Detect which cell encompasses the target text, then output its [X, Y] center coordinate. 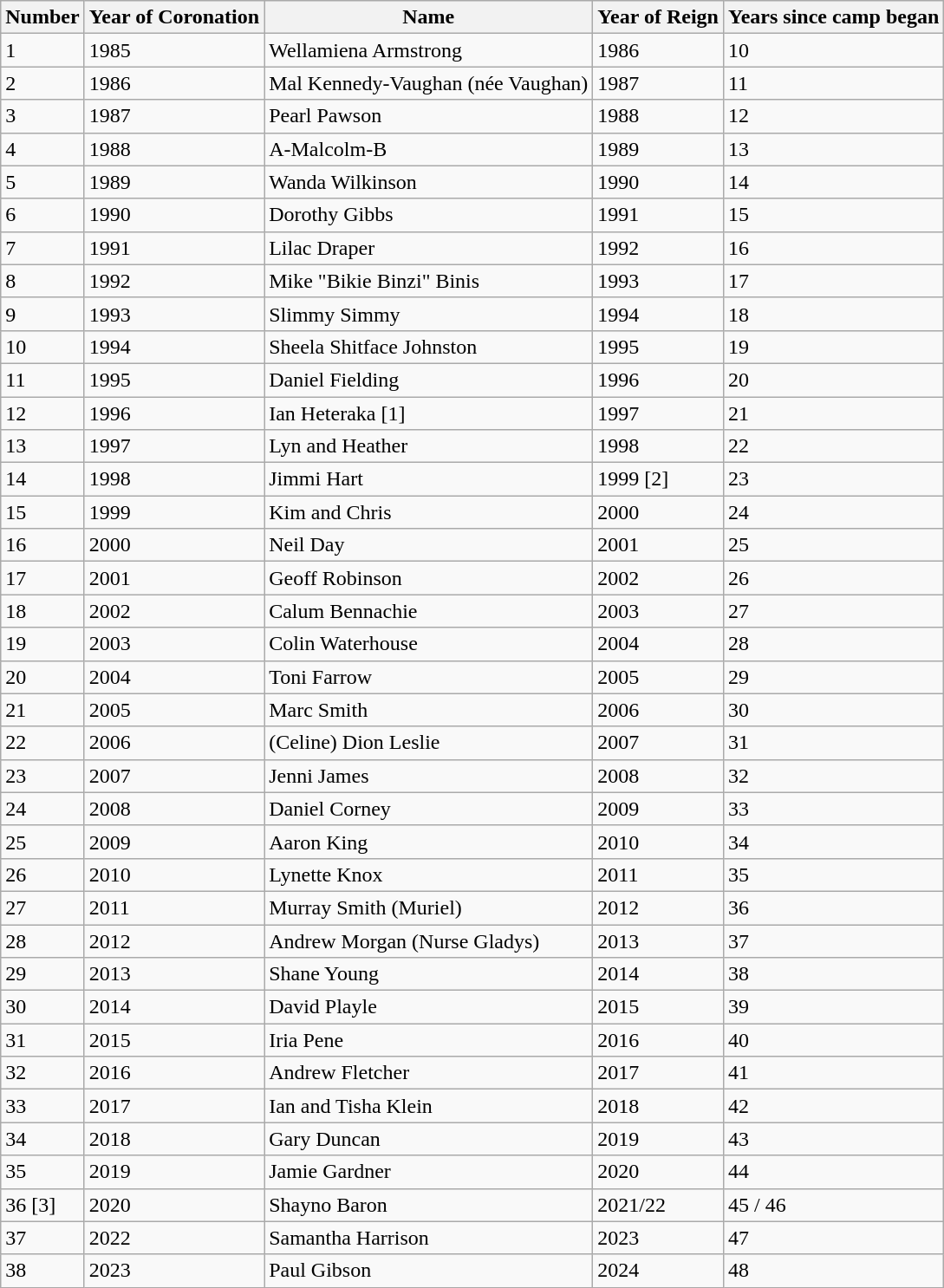
1985 [174, 50]
47 [833, 1238]
2 [42, 83]
43 [833, 1139]
45 / 46 [833, 1205]
Samantha Harrison [428, 1238]
Year of Coronation [174, 17]
Colin Waterhouse [428, 644]
6 [42, 215]
40 [833, 1040]
Dorothy Gibbs [428, 215]
Years since camp began [833, 17]
Andrew Morgan (Nurse Gladys) [428, 940]
42 [833, 1106]
Neil Day [428, 545]
Toni Farrow [428, 677]
4 [42, 149]
Wanda Wilkinson [428, 182]
Jenni James [428, 776]
Mal Kennedy-Vaughan (née Vaughan) [428, 83]
Lynette Knox [428, 875]
9 [42, 314]
Lilac Draper [428, 248]
Iria Pene [428, 1040]
Pearl Pawson [428, 116]
1999 [2] [659, 479]
Number [42, 17]
1999 [174, 512]
39 [833, 1007]
5 [42, 182]
2024 [659, 1271]
36 [833, 907]
Slimmy Simmy [428, 314]
Kim and Chris [428, 512]
Murray Smith (Muriel) [428, 907]
Jimmi Hart [428, 479]
Daniel Fielding [428, 380]
Year of Reign [659, 17]
Shayno Baron [428, 1205]
Paul Gibson [428, 1271]
Ian Heteraka [1] [428, 413]
Sheela Shitface Johnston [428, 347]
Mike "Bikie Binzi" Binis [428, 281]
A-Malcolm-B [428, 149]
Ian and Tisha Klein [428, 1106]
Aaron King [428, 842]
Calum Bennachie [428, 611]
2021/22 [659, 1205]
2022 [174, 1238]
Andrew Fletcher [428, 1073]
Lyn and Heather [428, 446]
8 [42, 281]
Gary Duncan [428, 1139]
David Playle [428, 1007]
48 [833, 1271]
Marc Smith [428, 710]
Name [428, 17]
41 [833, 1073]
36 [3] [42, 1205]
3 [42, 116]
7 [42, 248]
Shane Young [428, 974]
1 [42, 50]
Wellamiena Armstrong [428, 50]
Daniel Corney [428, 809]
Geoff Robinson [428, 578]
(Celine) Dion Leslie [428, 743]
44 [833, 1172]
Jamie Gardner [428, 1172]
